Provide the (x, y) coordinate of the cell's center where the given text is located.  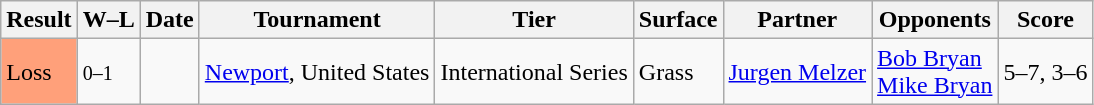
Tier (534, 20)
Partner (798, 20)
Bob Bryan Mike Bryan (935, 72)
Jurgen Melzer (798, 72)
Surface (678, 20)
International Series (534, 72)
0–1 (108, 72)
Loss (39, 72)
Tournament (317, 20)
Opponents (935, 20)
W–L (108, 20)
Newport, United States (317, 72)
Result (39, 20)
5–7, 3–6 (1046, 72)
Date (170, 20)
Score (1046, 20)
Grass (678, 72)
